Pinpoint the cell where the given text exists, returning its (X, Y) midpoint coordinate. 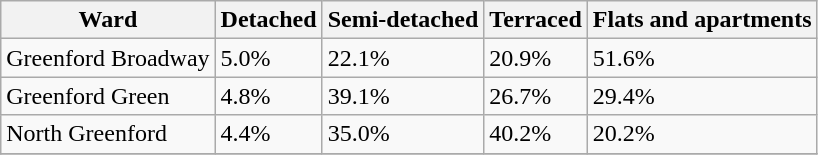
20.2% (702, 134)
Terraced (536, 20)
4.8% (268, 96)
35.0% (403, 134)
Flats and apartments (702, 20)
Greenford Broadway (108, 58)
5.0% (268, 58)
39.1% (403, 96)
20.9% (536, 58)
Ward (108, 20)
51.6% (702, 58)
Semi-detached (403, 20)
40.2% (536, 134)
North Greenford (108, 134)
22.1% (403, 58)
Greenford Green (108, 96)
4.4% (268, 134)
29.4% (702, 96)
Detached (268, 20)
26.7% (536, 96)
